Locate the cell with the specified text and output its [x, y] center coordinate. 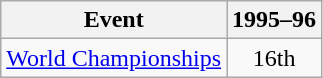
16th [274, 58]
1995–96 [274, 20]
Event [114, 20]
World Championships [114, 58]
